For the text-containing cell, return its midpoint in [x, y] coordinate format. 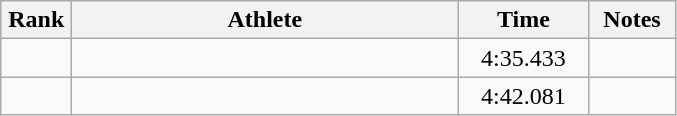
Time [524, 20]
Notes [632, 20]
Rank [36, 20]
4:35.433 [524, 58]
Athlete [265, 20]
4:42.081 [524, 96]
